Return (x, y) of the center of cell containing provided text 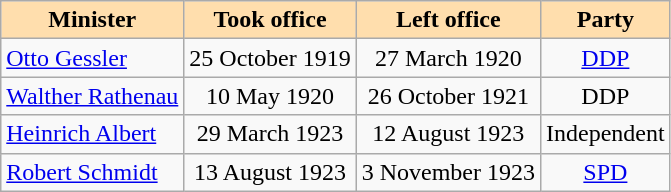
Otto Gessler (92, 58)
Heinrich Albert (92, 134)
Left office (448, 20)
Minister (92, 20)
13 August 1923 (270, 172)
29 March 1923 (270, 134)
27 March 1920 (448, 58)
25 October 1919 (270, 58)
Party (606, 20)
Robert Schmidt (92, 172)
26 October 1921 (448, 96)
Took office (270, 20)
10 May 1920 (270, 96)
3 November 1923 (448, 172)
Independent (606, 134)
Walther Rathenau (92, 96)
12 August 1923 (448, 134)
SPD (606, 172)
